Provide the (X, Y) coordinate of the cell's center where the given text is located.  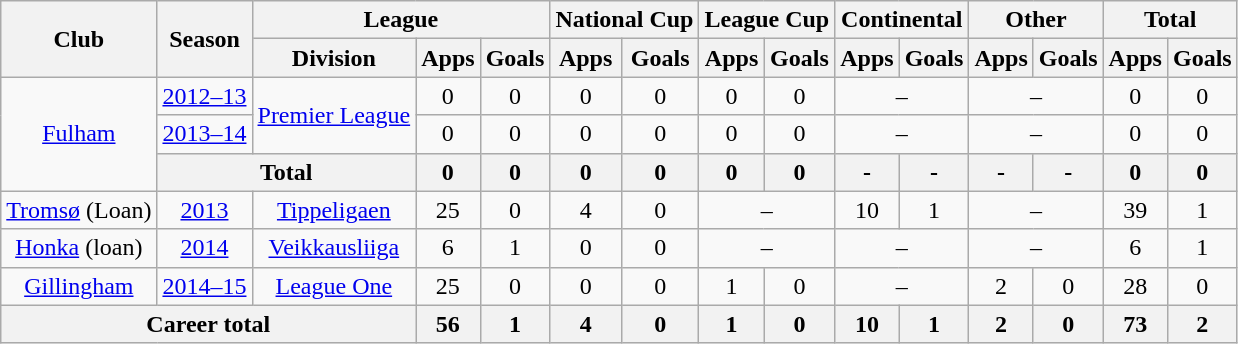
Continental (902, 20)
League (401, 20)
2012–13 (204, 96)
2014–15 (204, 286)
73 (1135, 324)
Club (79, 39)
39 (1135, 210)
2013–14 (204, 134)
Division (334, 58)
Premier League (334, 115)
Other (1036, 20)
Tromsø (Loan) (79, 210)
Tippeligaen (334, 210)
National Cup (624, 20)
2013 (204, 210)
League One (334, 286)
2014 (204, 248)
Fulham (79, 134)
League Cup (767, 20)
Veikkausliiga (334, 248)
Honka (loan) (79, 248)
28 (1135, 286)
Gillingham (79, 286)
56 (448, 324)
Season (204, 39)
Career total (208, 324)
